Return (x, y) of the center of cell containing provided text 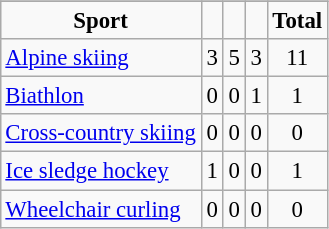
Sport (100, 21)
5 (234, 58)
Wheelchair curling (100, 209)
Alpine skiing (100, 58)
Cross-country skiing (100, 133)
Ice sledge hockey (100, 171)
Biathlon (100, 96)
Total (297, 21)
11 (297, 58)
